Capture the cell that displays the provided text and extract its [X, Y] central coordinate. 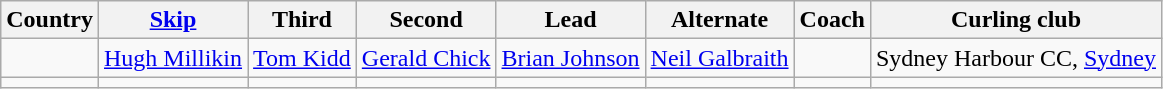
Lead [570, 20]
Neil Galbraith [720, 58]
Alternate [720, 20]
Curling club [1016, 20]
Skip [172, 20]
Hugh Millikin [172, 58]
Country [50, 20]
Second [426, 20]
Gerald Chick [426, 58]
Brian Johnson [570, 58]
Sydney Harbour CC, Sydney [1016, 58]
Third [302, 20]
Tom Kidd [302, 58]
Coach [832, 20]
